Search for the cell housing the specified text and yield its (X, Y) center coordinate. 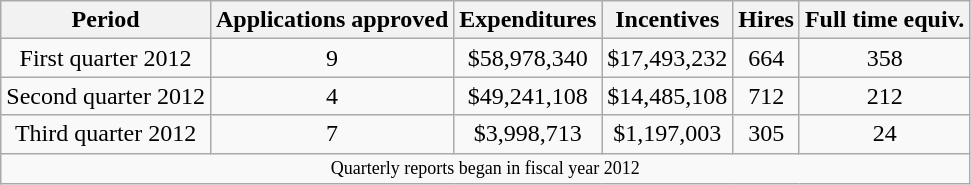
Full time equiv. (884, 20)
Applications approved (332, 20)
358 (884, 58)
305 (766, 134)
$3,998,713 (528, 134)
$49,241,108 (528, 96)
$1,197,003 (668, 134)
Hires (766, 20)
Expenditures (528, 20)
Quarterly reports began in fiscal year 2012 (486, 168)
664 (766, 58)
First quarter 2012 (106, 58)
Third quarter 2012 (106, 134)
$58,978,340 (528, 58)
7 (332, 134)
Period (106, 20)
712 (766, 96)
Incentives (668, 20)
4 (332, 96)
24 (884, 134)
212 (884, 96)
9 (332, 58)
$14,485,108 (668, 96)
$17,493,232 (668, 58)
Second quarter 2012 (106, 96)
